Extract the [X, Y] coordinate from the center of the cell holding the provided text.  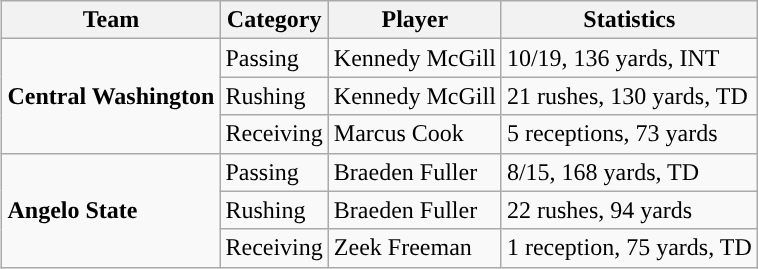
10/19, 136 yards, INT [629, 58]
Angelo State [111, 210]
Central Washington [111, 96]
Category [274, 20]
Zeek Freeman [414, 248]
1 reception, 75 yards, TD [629, 248]
5 receptions, 73 yards [629, 134]
Player [414, 20]
21 rushes, 130 yards, TD [629, 96]
8/15, 168 yards, TD [629, 172]
22 rushes, 94 yards [629, 210]
Team [111, 20]
Statistics [629, 20]
Marcus Cook [414, 134]
